For the text-containing cell, return its midpoint in [x, y] coordinate format. 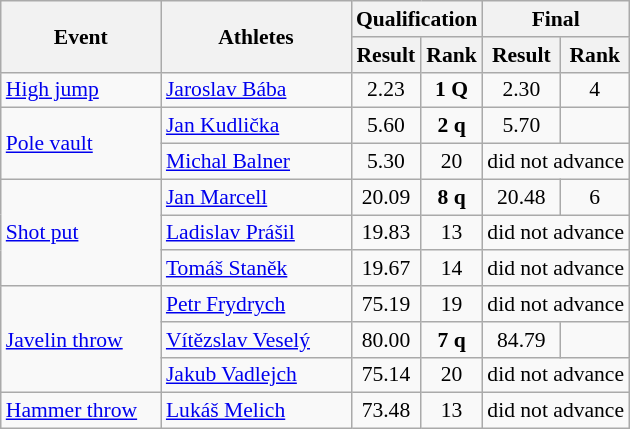
Lukáš Melich [256, 411]
84.79 [521, 340]
5.70 [521, 126]
Michal Balner [256, 162]
Final [556, 19]
75.14 [386, 375]
19.83 [386, 233]
5.30 [386, 162]
Jan Marcell [256, 197]
Ladislav Prášil [256, 233]
5.60 [386, 126]
2.30 [521, 90]
Petr Frydrych [256, 304]
Shot put [81, 232]
Hammer throw [81, 411]
Javelin throw [81, 340]
Jakub Vadlejch [256, 375]
Qualification [416, 19]
Tomáš Staněk [256, 269]
19 [452, 304]
Vítězslav Veselý [256, 340]
7 q [452, 340]
14 [452, 269]
4 [594, 90]
Pole vault [81, 144]
75.19 [386, 304]
Event [81, 36]
8 q [452, 197]
19.67 [386, 269]
1 Q [452, 90]
2.23 [386, 90]
20.48 [521, 197]
Jan Kudlička [256, 126]
73.48 [386, 411]
Athletes [256, 36]
6 [594, 197]
2 q [452, 126]
High jump [81, 90]
80.00 [386, 340]
20.09 [386, 197]
Jaroslav Bába [256, 90]
